From the cell containing the given text, extract its center point as [X, Y] coordinate. 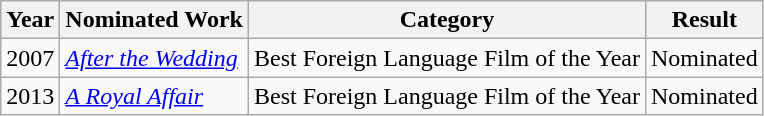
After the Wedding [154, 58]
Year [30, 20]
Result [704, 20]
2007 [30, 58]
Nominated Work [154, 20]
A Royal Affair [154, 96]
2013 [30, 96]
Category [446, 20]
